Return (X, Y) of the center of cell containing provided text 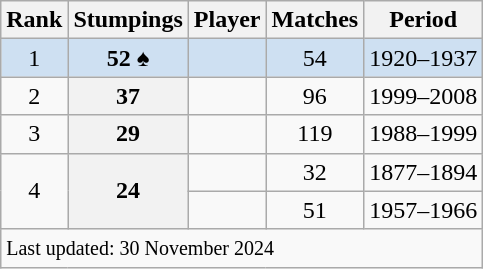
4 (34, 191)
37 (128, 96)
1999–2008 (424, 96)
54 (315, 58)
96 (315, 96)
1957–1966 (424, 210)
3 (34, 134)
Player (227, 20)
1920–1937 (424, 58)
1988–1999 (424, 134)
1 (34, 58)
29 (128, 134)
Last updated: 30 November 2024 (242, 248)
1877–1894 (424, 172)
Period (424, 20)
51 (315, 210)
24 (128, 191)
32 (315, 172)
52 ♠ (128, 58)
119 (315, 134)
Matches (315, 20)
Stumpings (128, 20)
2 (34, 96)
Rank (34, 20)
